Return the [X, Y] coordinate for the center point of the cell that contains the specified text.  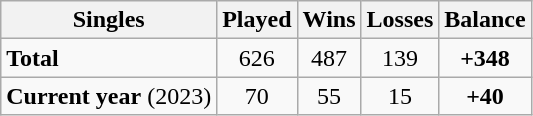
Losses [400, 20]
70 [257, 96]
+348 [485, 58]
15 [400, 96]
Wins [329, 20]
Current year (2023) [109, 96]
139 [400, 58]
626 [257, 58]
Singles [109, 20]
487 [329, 58]
+40 [485, 96]
Played [257, 20]
Total [109, 58]
55 [329, 96]
Balance [485, 20]
